Provide the [X, Y] coordinate of the cell's center where the given text is located.  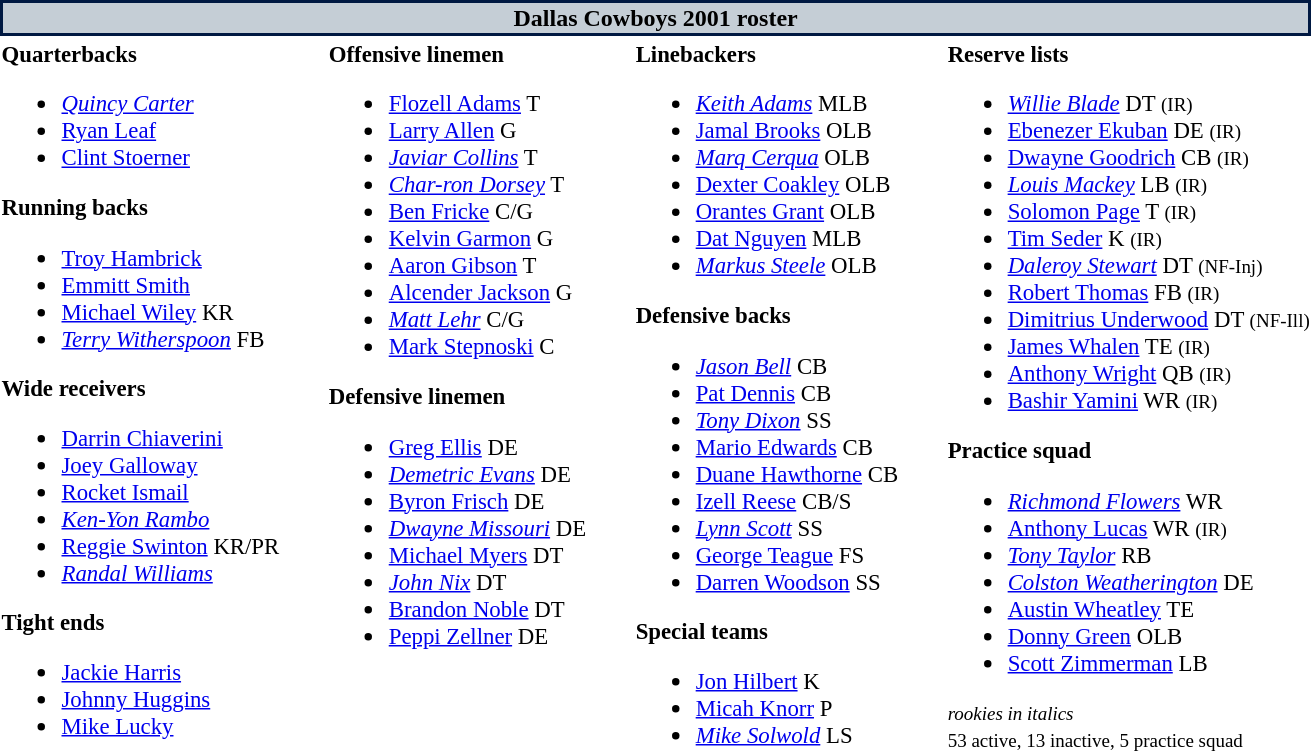
Dallas Cowboys 2001 roster [656, 18]
